Determine the [X, Y] coordinate at the center of the cell enclosing the given text.  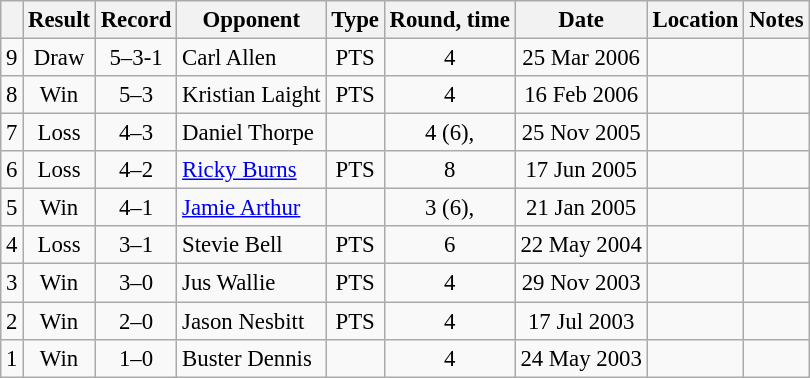
2–0 [136, 321]
Jus Wallie [252, 283]
1–0 [136, 358]
4–3 [136, 133]
Result [60, 20]
5–3 [136, 95]
Jason Nesbitt [252, 321]
25 Nov 2005 [581, 133]
Jamie Arthur [252, 208]
Daniel Thorpe [252, 133]
21 Jan 2005 [581, 208]
5–3-1 [136, 58]
3–1 [136, 245]
1 [12, 358]
24 May 2003 [581, 358]
3–0 [136, 283]
16 Feb 2006 [581, 95]
Draw [60, 58]
2 [12, 321]
4 (6), [450, 133]
Type [355, 20]
4–2 [136, 170]
17 Jul 2003 [581, 321]
Carl Allen [252, 58]
Opponent [252, 20]
Kristian Laight [252, 95]
5 [12, 208]
7 [12, 133]
Stevie Bell [252, 245]
Notes [776, 20]
Buster Dennis [252, 358]
Ricky Burns [252, 170]
17 Jun 2005 [581, 170]
Round, time [450, 20]
25 Mar 2006 [581, 58]
22 May 2004 [581, 245]
3 [12, 283]
9 [12, 58]
Location [696, 20]
Date [581, 20]
3 (6), [450, 208]
29 Nov 2003 [581, 283]
4–1 [136, 208]
Record [136, 20]
